Locate the cell with the specified text and output its [x, y] center coordinate. 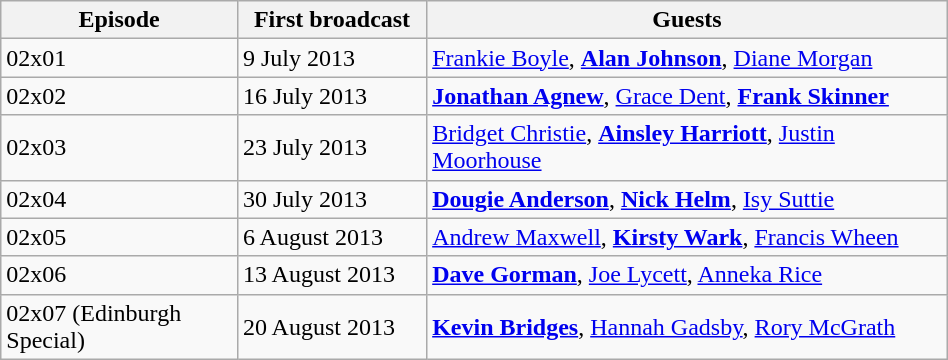
6 August 2013 [332, 237]
02x07 (Edinburgh Special) [120, 326]
Dougie Anderson, Nick Helm, Isy Suttie [688, 199]
02x01 [120, 58]
20 August 2013 [332, 326]
First broadcast [332, 20]
23 July 2013 [332, 148]
02x03 [120, 148]
30 July 2013 [332, 199]
Dave Gorman, Joe Lycett, Anneka Rice [688, 275]
Jonathan Agnew, Grace Dent, Frank Skinner [688, 96]
13 August 2013 [332, 275]
Bridget Christie, Ainsley Harriott, Justin Moorhouse [688, 148]
02x05 [120, 237]
9 July 2013 [332, 58]
02x06 [120, 275]
Andrew Maxwell, Kirsty Wark, Francis Wheen [688, 237]
Kevin Bridges, Hannah Gadsby, Rory McGrath [688, 326]
02x02 [120, 96]
Episode [120, 20]
02x04 [120, 199]
Frankie Boyle, Alan Johnson, Diane Morgan [688, 58]
16 July 2013 [332, 96]
Guests [688, 20]
